Return the [X, Y] coordinate for the center point of the cell that contains the specified text.  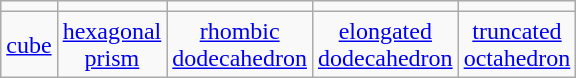
truncated octahedron [517, 44]
hexagonal prism [112, 44]
rhombic dodecahedron [240, 44]
cube [29, 44]
elongated dodecahedron [385, 44]
